Locate the cell with the specified text and output its [x, y] center coordinate. 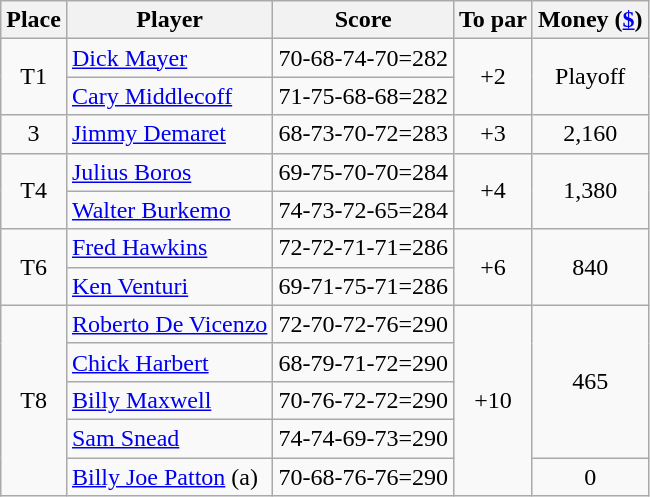
69-75-70-70=284 [364, 172]
Jimmy Demaret [169, 134]
3 [34, 134]
2,160 [590, 134]
T8 [34, 400]
Billy Maxwell [169, 400]
+6 [492, 267]
Walter Burkemo [169, 210]
Julius Boros [169, 172]
Player [169, 20]
T4 [34, 191]
70-68-76-76=290 [364, 477]
68-79-71-72=290 [364, 362]
70-68-74-70=282 [364, 58]
Sam Snead [169, 438]
T6 [34, 267]
Playoff [590, 77]
1,380 [590, 191]
Score [364, 20]
Roberto De Vicenzo [169, 324]
Place [34, 20]
+4 [492, 191]
Fred Hawkins [169, 248]
+3 [492, 134]
69-71-75-71=286 [364, 286]
840 [590, 267]
+2 [492, 77]
Cary Middlecoff [169, 96]
71-75-68-68=282 [364, 96]
To par [492, 20]
Chick Harbert [169, 362]
72-70-72-76=290 [364, 324]
0 [590, 477]
Dick Mayer [169, 58]
+10 [492, 400]
72-72-71-71=286 [364, 248]
74-73-72-65=284 [364, 210]
68-73-70-72=283 [364, 134]
70-76-72-72=290 [364, 400]
Billy Joe Patton (a) [169, 477]
Ken Venturi [169, 286]
Money ($) [590, 20]
465 [590, 381]
74-74-69-73=290 [364, 438]
T1 [34, 77]
